From the cell containing the given text, extract its center point as (x, y) coordinate. 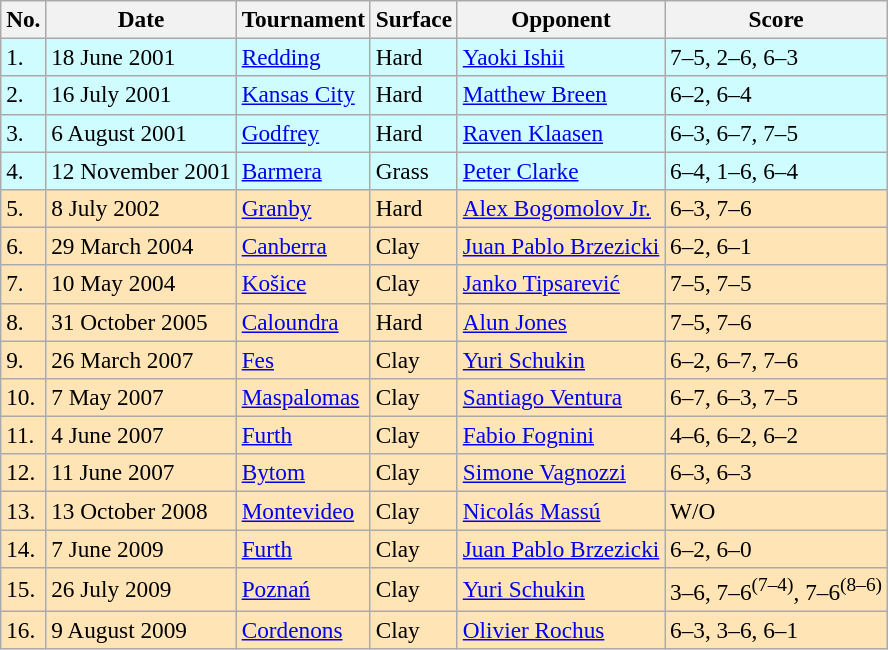
Yaoki Ishii (560, 57)
31 October 2005 (141, 322)
16 July 2001 (141, 95)
4. (24, 170)
Caloundra (303, 322)
Maspalomas (303, 397)
5. (24, 208)
Date (141, 19)
Raven Klaasen (560, 133)
Santiago Ventura (560, 397)
6–3, 6–7, 7–5 (776, 133)
7 May 2007 (141, 397)
Tournament (303, 19)
6–3, 7–6 (776, 208)
Fes (303, 359)
Fabio Fognini (560, 435)
Score (776, 19)
Opponent (560, 19)
16. (24, 630)
9. (24, 359)
6–7, 6–3, 7–5 (776, 397)
Granby (303, 208)
Kansas City (303, 95)
11. (24, 435)
Alun Jones (560, 322)
8. (24, 322)
6–4, 1–6, 6–4 (776, 170)
Redding (303, 57)
13. (24, 510)
6–2, 6–1 (776, 246)
7 June 2009 (141, 548)
2. (24, 95)
3. (24, 133)
4–6, 6–2, 6–2 (776, 435)
Montevideo (303, 510)
26 March 2007 (141, 359)
Cordenons (303, 630)
6 August 2001 (141, 133)
14. (24, 548)
6–2, 6–0 (776, 548)
9 August 2009 (141, 630)
Poznań (303, 589)
Godfrey (303, 133)
W/O (776, 510)
Olivier Rochus (560, 630)
1. (24, 57)
12 November 2001 (141, 170)
6. (24, 246)
7–5, 7–6 (776, 322)
26 July 2009 (141, 589)
4 June 2007 (141, 435)
3–6, 7–6(7–4), 7–6(8–6) (776, 589)
Canberra (303, 246)
15. (24, 589)
6–3, 6–3 (776, 473)
Matthew Breen (560, 95)
10. (24, 397)
Simone Vagnozzi (560, 473)
8 July 2002 (141, 208)
Surface (414, 19)
7. (24, 284)
7–5, 2–6, 6–3 (776, 57)
12. (24, 473)
Alex Bogomolov Jr. (560, 208)
29 March 2004 (141, 246)
10 May 2004 (141, 284)
Nicolás Massú (560, 510)
Grass (414, 170)
Janko Tipsarević (560, 284)
No. (24, 19)
6–3, 3–6, 6–1 (776, 630)
13 October 2008 (141, 510)
6–2, 6–7, 7–6 (776, 359)
Bytom (303, 473)
11 June 2007 (141, 473)
Peter Clarke (560, 170)
Košice (303, 284)
6–2, 6–4 (776, 95)
7–5, 7–5 (776, 284)
18 June 2001 (141, 57)
Barmera (303, 170)
